Identify which cell holds the provided text, then report its (X, Y) central coordinate. 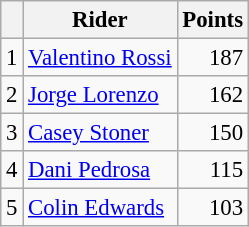
Jorge Lorenzo (100, 95)
5 (12, 208)
Valentino Rossi (100, 58)
Dani Pedrosa (100, 170)
3 (12, 133)
Points (212, 20)
Colin Edwards (100, 208)
103 (212, 208)
Casey Stoner (100, 133)
162 (212, 95)
115 (212, 170)
187 (212, 58)
1 (12, 58)
4 (12, 170)
Rider (100, 20)
150 (212, 133)
2 (12, 95)
